Capture the cell that displays the provided text and extract its [X, Y] central coordinate. 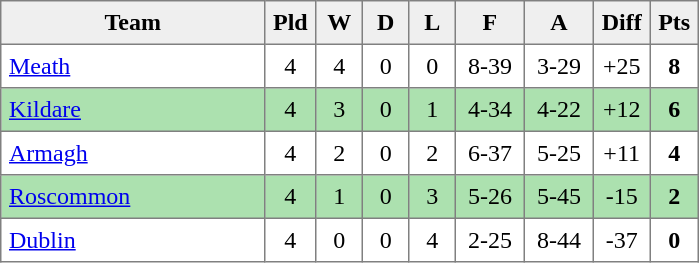
Pld [290, 23]
8-39 [490, 66]
L [432, 23]
A [558, 23]
5-45 [558, 197]
6-37 [490, 153]
Pts [674, 23]
D [385, 23]
-37 [621, 240]
+11 [621, 153]
8-44 [558, 240]
5-26 [490, 197]
Dublin [133, 240]
4-22 [558, 110]
5-25 [558, 153]
2-25 [490, 240]
F [490, 23]
-15 [621, 197]
W [339, 23]
Meath [133, 66]
Team [133, 23]
Kildare [133, 110]
3-29 [558, 66]
+12 [621, 110]
8 [674, 66]
Armagh [133, 153]
6 [674, 110]
Diff [621, 23]
Roscommon [133, 197]
+25 [621, 66]
4-34 [490, 110]
